From the cell containing the given text, extract its center point as (X, Y) coordinate. 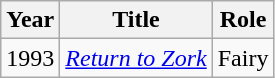
Role (243, 20)
Return to Zork (136, 58)
Year (30, 20)
Fairy (243, 58)
Title (136, 20)
1993 (30, 58)
